Pinpoint the cell where the given text exists, returning its [X, Y] midpoint coordinate. 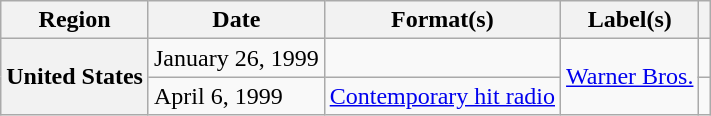
Region [75, 20]
Warner Bros. [630, 77]
Format(s) [442, 20]
United States [75, 77]
January 26, 1999 [236, 58]
Date [236, 20]
Contemporary hit radio [442, 96]
Label(s) [630, 20]
April 6, 1999 [236, 96]
